For the text-containing cell, return its midpoint in [X, Y] coordinate format. 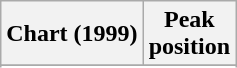
Peakposition [189, 34]
Chart (1999) [72, 34]
